Determine the (x, y) coordinate at the center of the cell enclosing the given text.  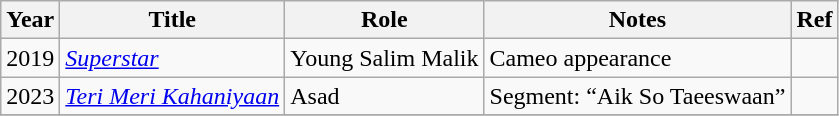
Segment: “Aik So Taeeswaan” (638, 96)
2023 (30, 96)
2019 (30, 58)
Cameo appearance (638, 58)
Ref (814, 20)
Asad (384, 96)
Superstar (172, 58)
Title (172, 20)
Year (30, 20)
Young Salim Malik (384, 58)
Teri Meri Kahaniyaan (172, 96)
Notes (638, 20)
Role (384, 20)
